Return [x, y] of the center of cell containing provided text 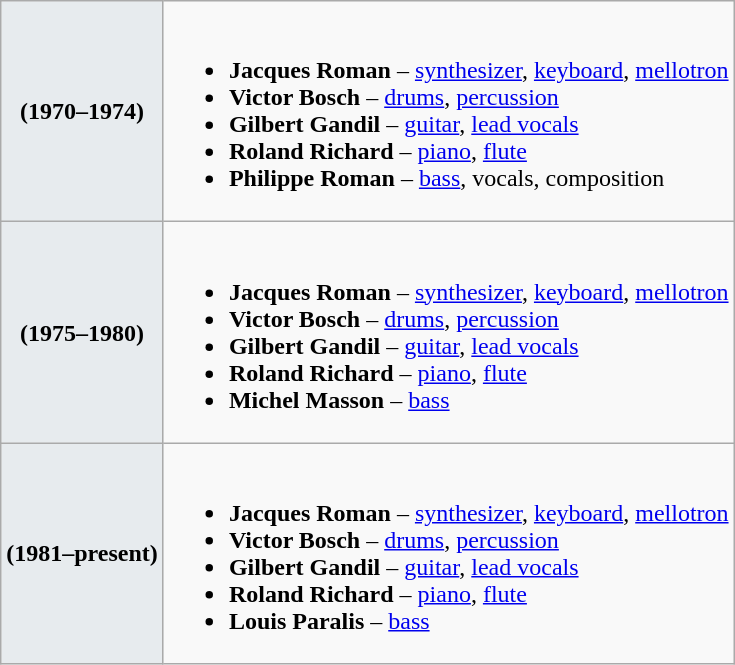
(1970–1974) [82, 112]
(1975–1980) [82, 332]
(1981–present) [82, 554]
